Pinpoint the cell where the given text exists, returning its (X, Y) midpoint coordinate. 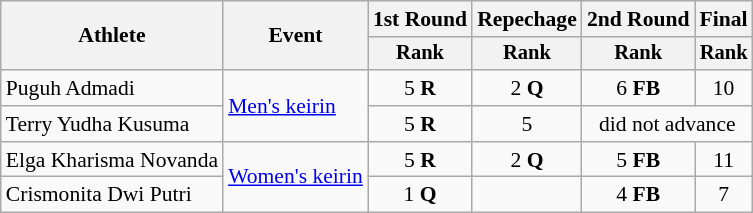
Athlete (112, 36)
did not advance (668, 124)
Women's keirin (296, 178)
Puguh Admadi (112, 88)
10 (724, 88)
1st Round (420, 19)
Terry Yudha Kusuma (112, 124)
Elga Kharisma Novanda (112, 160)
7 (724, 195)
Men's keirin (296, 106)
2nd Round (638, 19)
Final (724, 19)
4 FB (638, 195)
1 Q (420, 195)
5 (527, 124)
11 (724, 160)
Crismonita Dwi Putri (112, 195)
Event (296, 36)
6 FB (638, 88)
Repechage (527, 19)
5 FB (638, 160)
